Capture the cell that displays the provided text and extract its (x, y) central coordinate. 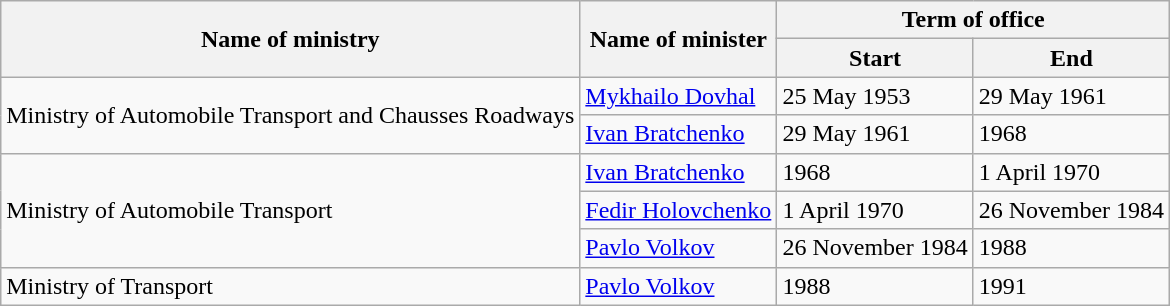
Mykhailo Dovhal (678, 96)
Name of ministry (290, 39)
Name of minister (678, 39)
Term of office (974, 20)
Ministry of Automobile Transport and Chausses Roadways (290, 115)
Fedir Holovchenko (678, 210)
1991 (1071, 286)
End (1071, 58)
Start (875, 58)
Ministry of Automobile Transport (290, 210)
Ministry of Transport (290, 286)
25 May 1953 (875, 96)
